Find where the given text appears and provide that cell's center as (X, Y) coordinate. 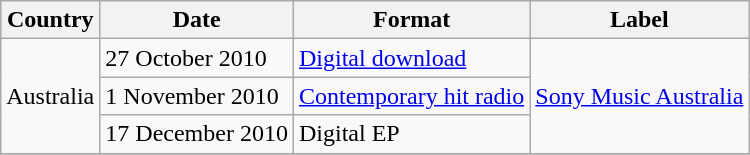
Digital download (411, 58)
Sony Music Australia (640, 96)
Format (411, 20)
1 November 2010 (197, 96)
Date (197, 20)
Australia (50, 96)
17 December 2010 (197, 134)
Contemporary hit radio (411, 96)
Digital EP (411, 134)
Country (50, 20)
27 October 2010 (197, 58)
Label (640, 20)
